Provide the (x, y) coordinate of the cell's center where the given text is located.  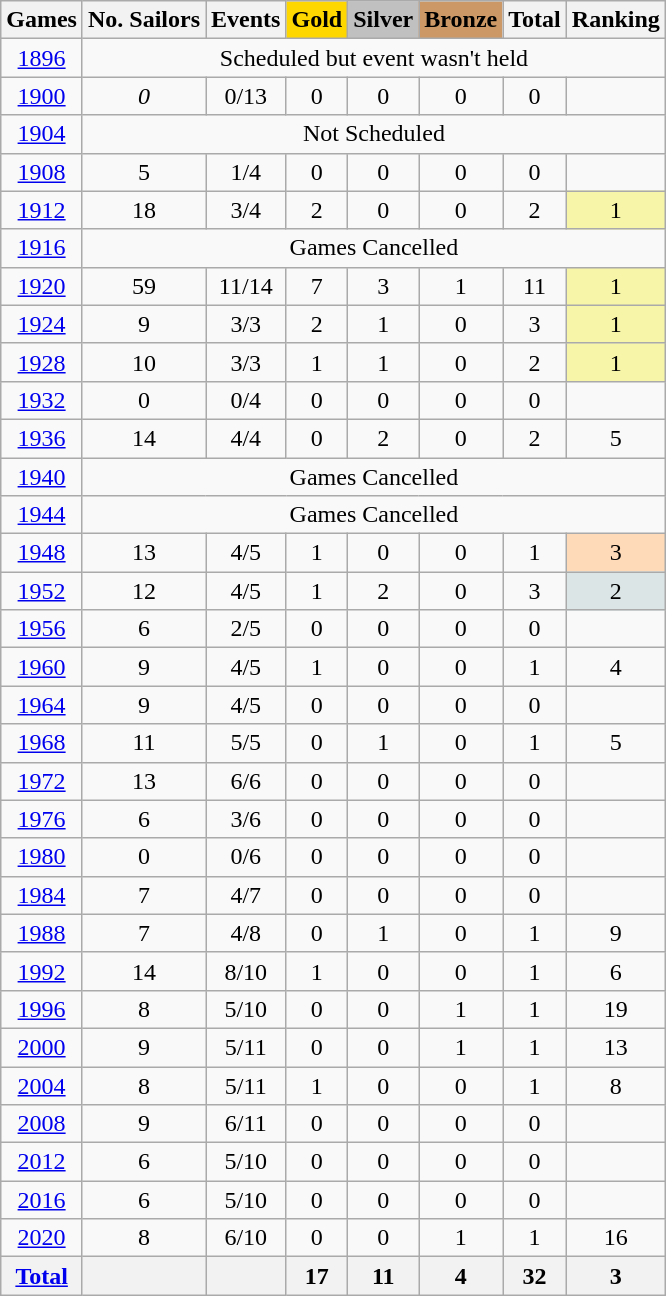
Events (246, 20)
3/4 (246, 210)
17 (317, 1276)
2004 (42, 1085)
2008 (42, 1124)
1972 (42, 781)
5/5 (246, 743)
Gold (317, 20)
1924 (42, 324)
12 (144, 591)
1952 (42, 591)
1976 (42, 819)
1996 (42, 1009)
Scheduled but event wasn't held (374, 58)
59 (144, 286)
Silver (384, 20)
1904 (42, 134)
1960 (42, 667)
6/11 (246, 1124)
1912 (42, 210)
1932 (42, 400)
0/13 (246, 96)
1948 (42, 553)
16 (616, 1238)
1988 (42, 933)
0/6 (246, 857)
10 (144, 362)
4/8 (246, 933)
19 (616, 1009)
No. Sailors (144, 20)
18 (144, 210)
1908 (42, 172)
Bronze (461, 20)
Games (42, 20)
1956 (42, 629)
2/5 (246, 629)
6/10 (246, 1238)
2000 (42, 1047)
4/7 (246, 895)
2016 (42, 1200)
Not Scheduled (374, 134)
32 (535, 1276)
1984 (42, 895)
1992 (42, 971)
1896 (42, 58)
1940 (42, 477)
1944 (42, 515)
2012 (42, 1162)
1928 (42, 362)
4/4 (246, 438)
1916 (42, 248)
1964 (42, 705)
1936 (42, 438)
3/6 (246, 819)
1/4 (246, 172)
1900 (42, 96)
Ranking (616, 20)
6/6 (246, 781)
1980 (42, 857)
0/4 (246, 400)
2020 (42, 1238)
1920 (42, 286)
1968 (42, 743)
8/10 (246, 971)
11/14 (246, 286)
